Determine the (x, y) coordinate at the center of the cell enclosing the given text.  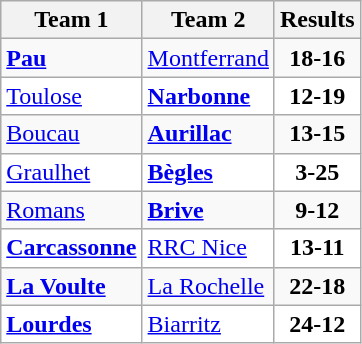
13-15 (317, 134)
24-12 (317, 324)
13-11 (317, 248)
Biarritz (208, 324)
Aurillac (208, 134)
3-25 (317, 172)
Graulhet (72, 172)
Montferrand (208, 58)
Romans (72, 210)
Lourdes (72, 324)
Bègles (208, 172)
18-16 (317, 58)
Team 2 (208, 20)
Toulose (72, 96)
La Voulte (72, 286)
Narbonne (208, 96)
RRC Nice (208, 248)
Pau (72, 58)
Results (317, 20)
22-18 (317, 286)
La Rochelle (208, 286)
Boucau (72, 134)
12-19 (317, 96)
9-12 (317, 210)
Carcassonne (72, 248)
Brive (208, 210)
Team 1 (72, 20)
